Pinpoint the cell where the given text exists, returning its (x, y) midpoint coordinate. 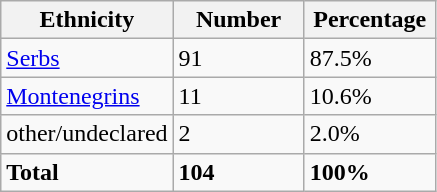
10.6% (370, 96)
Montenegrins (87, 96)
104 (238, 172)
100% (370, 172)
11 (238, 96)
2 (238, 134)
Ethnicity (87, 20)
other/undeclared (87, 134)
2.0% (370, 134)
Percentage (370, 20)
91 (238, 58)
Total (87, 172)
87.5% (370, 58)
Serbs (87, 58)
Number (238, 20)
